Capture the cell that displays the provided text and extract its (x, y) central coordinate. 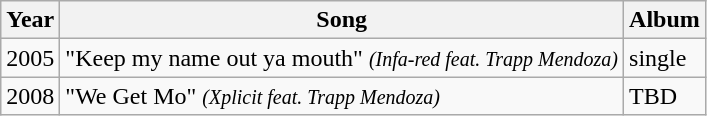
"We Get Mo" (Xplicit feat. Trapp Mendoza) (342, 96)
Album (665, 20)
Year (30, 20)
2008 (30, 96)
single (665, 58)
TBD (665, 96)
Song (342, 20)
2005 (30, 58)
"Keep my name out ya mouth" (Infa-red feat. Trapp Mendoza) (342, 58)
